Output the (x, y) coordinate of the center of the cell containing the given text.  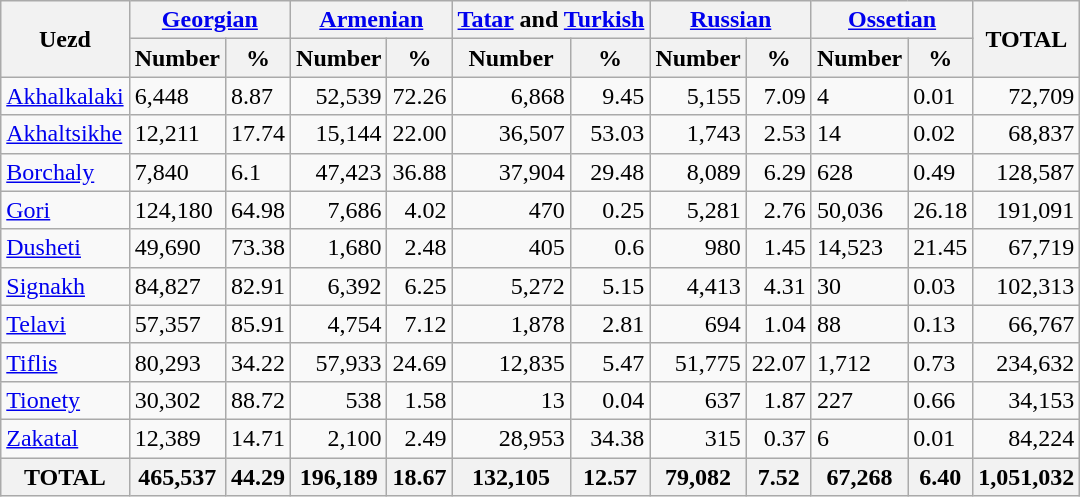
6.1 (258, 172)
227 (859, 400)
15,144 (339, 134)
36,507 (511, 134)
57,933 (339, 362)
13 (511, 400)
Georgian (210, 20)
5,272 (511, 286)
5.15 (610, 286)
1,878 (511, 324)
132,105 (511, 477)
Armenian (372, 20)
Akhaltsikhe (65, 134)
6,392 (339, 286)
12,211 (177, 134)
102,313 (1026, 286)
88 (859, 324)
2.81 (610, 324)
67,719 (1026, 248)
0.25 (610, 210)
22.07 (778, 362)
5,155 (698, 96)
Tionety (65, 400)
0.04 (610, 400)
12.57 (610, 477)
0.13 (940, 324)
0.6 (610, 248)
21.45 (940, 248)
2.76 (778, 210)
7.09 (778, 96)
12,835 (511, 362)
0.73 (940, 362)
0.37 (778, 438)
1.04 (778, 324)
Tatar and Turkish (551, 20)
124,180 (177, 210)
72.26 (420, 96)
Signakh (65, 286)
191,091 (1026, 210)
47,423 (339, 172)
1,712 (859, 362)
Dusheti (65, 248)
84,827 (177, 286)
0.66 (940, 400)
2.48 (420, 248)
64.98 (258, 210)
88.72 (258, 400)
2,100 (339, 438)
128,587 (1026, 172)
6.29 (778, 172)
4.02 (420, 210)
Uezd (65, 39)
34,153 (1026, 400)
4,754 (339, 324)
22.00 (420, 134)
6.40 (940, 477)
1,051,032 (1026, 477)
37,904 (511, 172)
694 (698, 324)
980 (698, 248)
84,224 (1026, 438)
4 (859, 96)
7,686 (339, 210)
12,389 (177, 438)
79,082 (698, 477)
7,840 (177, 172)
Telavi (65, 324)
14 (859, 134)
82.91 (258, 286)
73.38 (258, 248)
2.53 (778, 134)
465,537 (177, 477)
28,953 (511, 438)
Gori (65, 210)
1,743 (698, 134)
5,281 (698, 210)
8.87 (258, 96)
72,709 (1026, 96)
8,089 (698, 172)
67,268 (859, 477)
34.38 (610, 438)
80,293 (177, 362)
34.22 (258, 362)
26.18 (940, 210)
24.69 (420, 362)
405 (511, 248)
Russian (730, 20)
44.29 (258, 477)
66,767 (1026, 324)
470 (511, 210)
14,523 (859, 248)
29.48 (610, 172)
1.58 (420, 400)
5.47 (610, 362)
Ossetian (892, 20)
Borchaly (65, 172)
51,775 (698, 362)
57,357 (177, 324)
0.02 (940, 134)
Akhalkalaki (65, 96)
49,690 (177, 248)
50,036 (859, 210)
4,413 (698, 286)
9.45 (610, 96)
4.31 (778, 286)
68,837 (1026, 134)
234,632 (1026, 362)
196,189 (339, 477)
1,680 (339, 248)
1.45 (778, 248)
7.12 (420, 324)
Tiflis (65, 362)
17.74 (258, 134)
637 (698, 400)
30,302 (177, 400)
30 (859, 286)
6,448 (177, 96)
2.49 (420, 438)
6,868 (511, 96)
36.88 (420, 172)
1.87 (778, 400)
Zakatal (65, 438)
628 (859, 172)
52,539 (339, 96)
0.03 (940, 286)
7.52 (778, 477)
18.67 (420, 477)
6 (859, 438)
538 (339, 400)
6.25 (420, 286)
85.91 (258, 324)
0.49 (940, 172)
53.03 (610, 134)
14.71 (258, 438)
315 (698, 438)
